Return (x, y) of the center of cell containing provided text 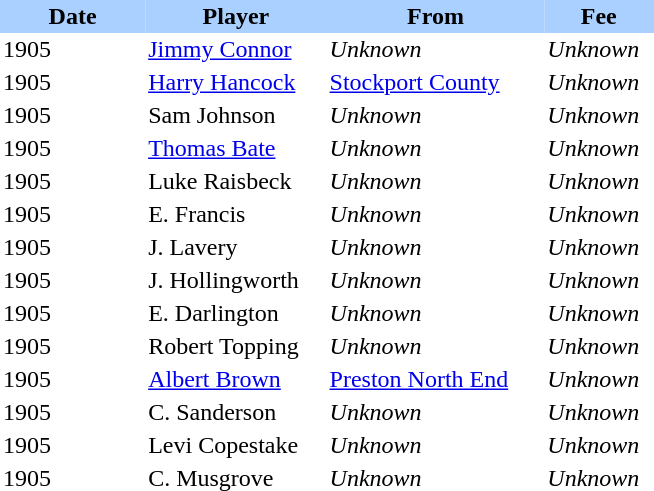
Albert Brown (236, 380)
Harry Hancock (236, 82)
Player (236, 16)
Thomas Bate (236, 148)
E. Francis (236, 214)
Levi Copestake (236, 446)
Robert Topping (236, 346)
Sam Johnson (236, 116)
J. Hollingworth (236, 280)
Luke Raisbeck (236, 182)
From (436, 16)
C. Sanderson (236, 412)
Date (72, 16)
Preston North End (436, 380)
J. Lavery (236, 248)
E. Darlington (236, 314)
Stockport County (436, 82)
Fee (598, 16)
Jimmy Connor (236, 50)
